Detect which cell encompasses the target text, then output its (x, y) center coordinate. 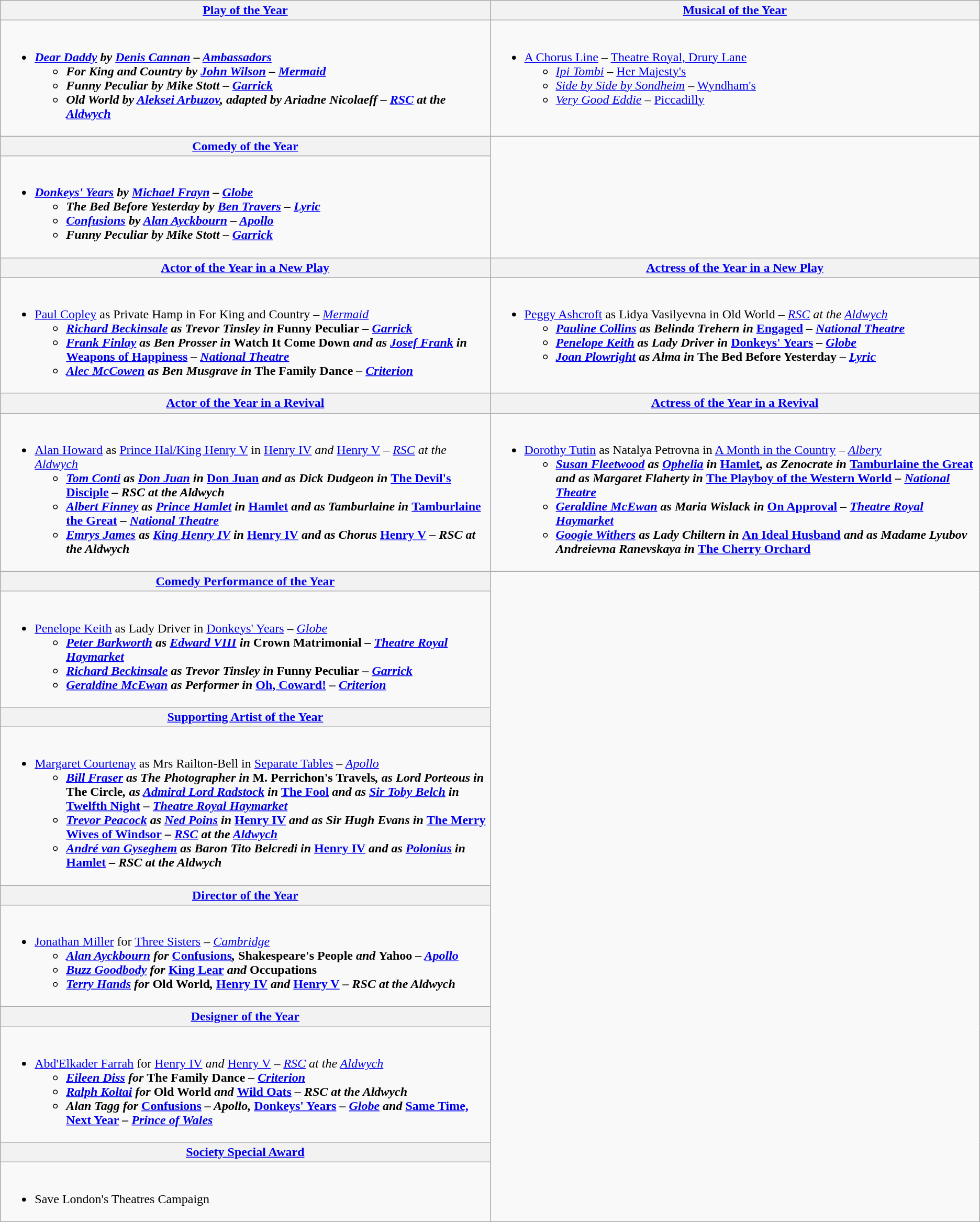
Comedy Performance of the Year (245, 581)
Society Special Award (245, 1152)
A Chorus Line – Theatre Royal, Drury LaneIpi Tombi – Her Majesty'sSide by Side by Sondheim – Wyndham'sVery Good Eddie – Piccadilly (735, 79)
Actress of the Year in a Revival (735, 403)
Designer of the Year (245, 1017)
Actress of the Year in a New Play (735, 268)
Supporting Artist of the Year (245, 717)
Play of the Year (245, 10)
Comedy of the Year (245, 146)
Actor of the Year in a Revival (245, 403)
Director of the Year (245, 895)
Actor of the Year in a New Play (245, 268)
Save London's Theatres Campaign (245, 1192)
Musical of the Year (735, 10)
